Return the [X, Y] coordinate for the center point of the cell that contains the specified text.  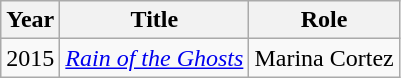
Title [154, 20]
Year [30, 20]
Role [324, 20]
Rain of the Ghosts [154, 58]
2015 [30, 58]
Marina Cortez [324, 58]
